Output the (X, Y) coordinate of the center of the cell containing the given text.  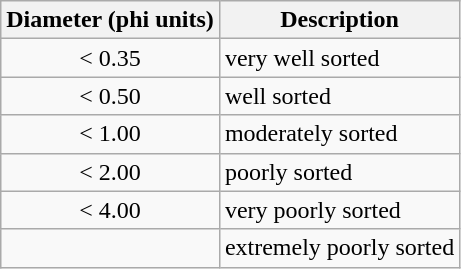
< 0.50 (110, 96)
< 2.00 (110, 172)
Description (339, 20)
poorly sorted (339, 172)
< 4.00 (110, 210)
very poorly sorted (339, 210)
< 1.00 (110, 134)
< 0.35 (110, 58)
well sorted (339, 96)
extremely poorly sorted (339, 248)
moderately sorted (339, 134)
very well sorted (339, 58)
Diameter (phi units) (110, 20)
